Scan for the cell matching the given text and deliver its [X, Y] coordinate at center. 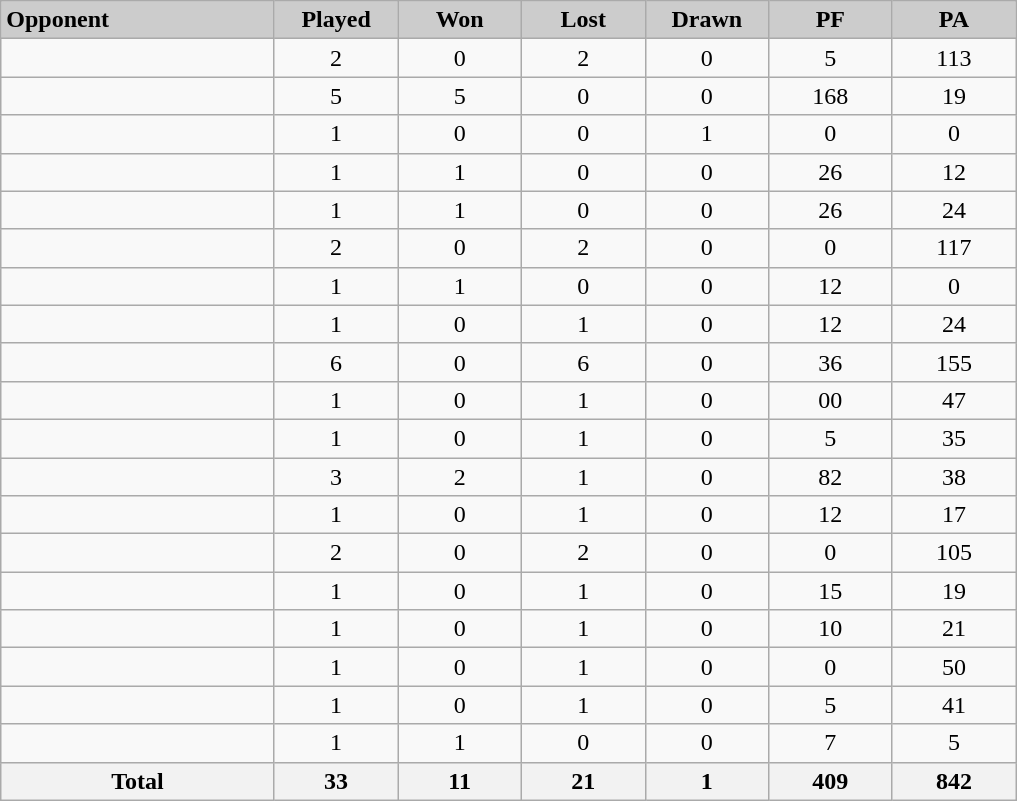
155 [954, 362]
842 [954, 781]
409 [831, 781]
Drawn [707, 20]
41 [954, 705]
PF [831, 20]
117 [954, 248]
113 [954, 58]
15 [831, 591]
11 [460, 781]
82 [831, 477]
Played [336, 20]
Total [138, 781]
Won [460, 20]
3 [336, 477]
33 [336, 781]
Lost [583, 20]
36 [831, 362]
Opponent [138, 20]
47 [954, 400]
105 [954, 553]
168 [831, 96]
00 [831, 400]
PA [954, 20]
7 [831, 743]
50 [954, 667]
17 [954, 515]
10 [831, 629]
38 [954, 477]
35 [954, 438]
